Identify which cell holds the provided text, then report its (X, Y) central coordinate. 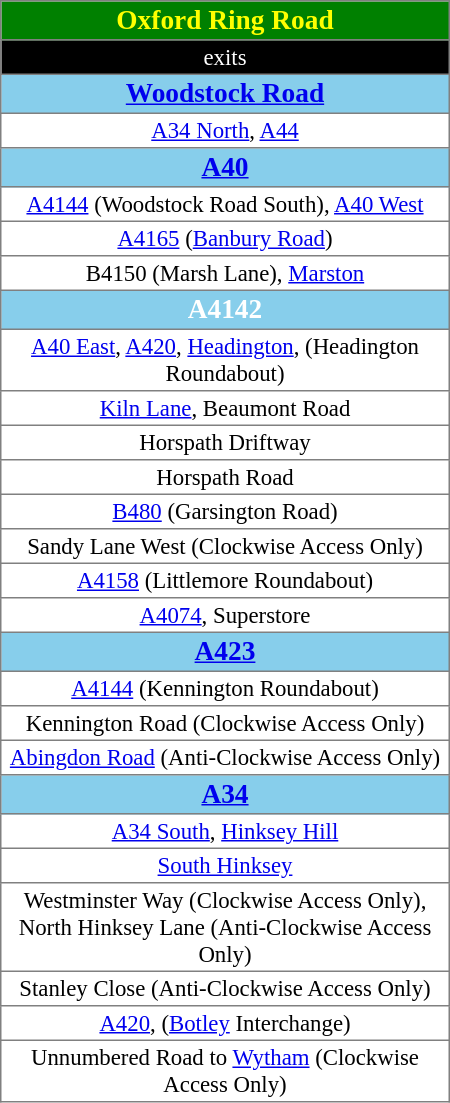
Abingdon Road (Anti-Clockwise Access Only) (225, 757)
B480 (Garsington Road) (225, 511)
A34 (225, 794)
A34 North, A44 (225, 130)
Horspath Driftway (225, 442)
A40 East, A420, Headington, (Headington Roundabout) (225, 360)
Kennington Road (Clockwise Access Only) (225, 723)
Kiln Lane, Beaumont Road (225, 408)
Westminster Way (Clockwise Access Only), North Hinksey Lane (Anti-Clockwise Access Only) (225, 927)
A4074, Superstore (225, 615)
A420, (Botley Interchange) (225, 1023)
Sandy Lane West (Clockwise Access Only) (225, 546)
Oxford Ring Road (225, 20)
B4150 (Marsh Lane), Marston (225, 273)
A4158 (Littlemore Roundabout) (225, 580)
exits (225, 57)
A4142 (225, 310)
A423 (225, 652)
A34 South, Hinksey Hill (225, 831)
A40 (225, 168)
South Hinksey (225, 865)
Stanley Close (Anti-Clockwise Access Only) (225, 988)
Horspath Road (225, 477)
A4165 (Banbury Road) (225, 238)
A4144 (Woodstock Road South), A40 West (225, 204)
A4144 (Kennington Roundabout) (225, 688)
Unnumbered Road to Wytham (Clockwise Access Only) (225, 1071)
Woodstock Road (225, 94)
